Return (x, y) of the center of cell containing provided text 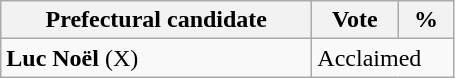
Prefectural candidate (156, 20)
Luc Noël (X) (156, 58)
Vote (355, 20)
% (426, 20)
Acclaimed (383, 58)
